Extract the [x, y] coordinate from the center of the cell holding the provided text.  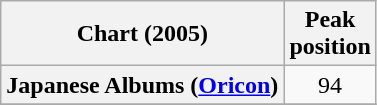
94 [330, 85]
Chart (2005) [142, 34]
Peakposition [330, 34]
Japanese Albums (Oricon) [142, 85]
